From the cell containing the given text, extract its center point as (x, y) coordinate. 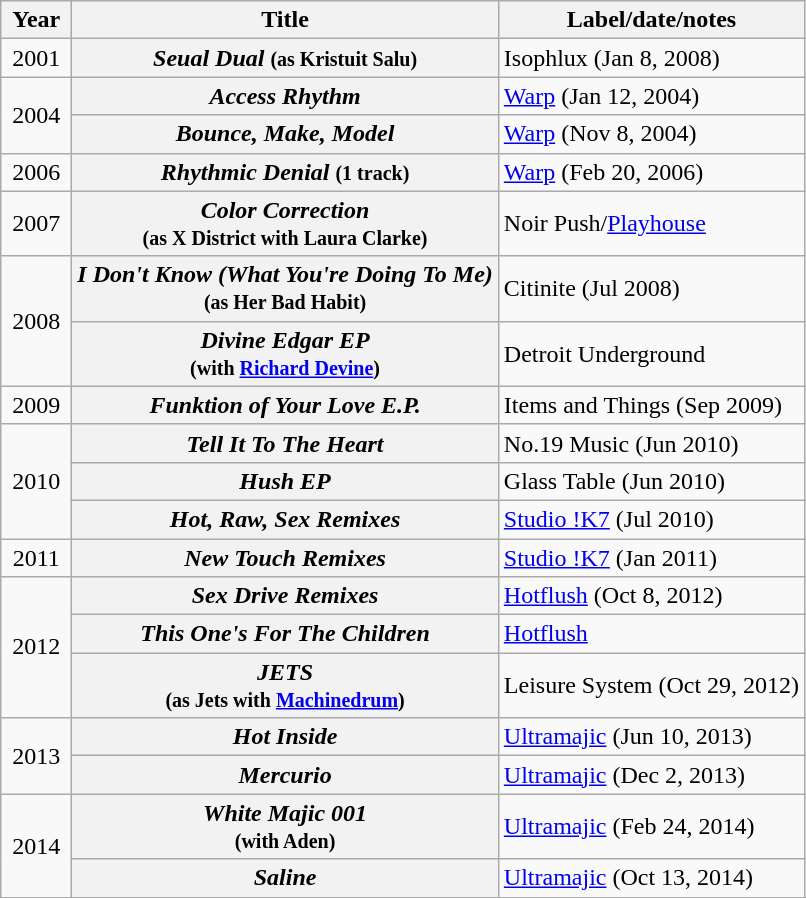
Saline (285, 878)
Hot Inside (285, 737)
2007 (36, 224)
Mercurio (285, 775)
Seual Dual (as Kristuit Salu) (285, 58)
2001 (36, 58)
2012 (36, 648)
Funktion of Your Love E.P. (285, 405)
New Touch Remixes (285, 557)
Divine Edgar EP(with Richard Devine) (285, 354)
Ultramajic (Feb 24, 2014) (651, 826)
Warp (Jan 12, 2004) (651, 96)
2004 (36, 115)
Rhythmic Denial (1 track) (285, 172)
Citinite (Jul 2008) (651, 288)
Title (285, 20)
Label/date/notes (651, 20)
Items and Things (Sep 2009) (651, 405)
Hot, Raw, Sex Remixes (285, 519)
Tell It To The Heart (285, 443)
Isophlux (Jan 8, 2008) (651, 58)
Hush EP (285, 481)
Hotflush (651, 634)
Detroit Underground (651, 354)
2011 (36, 557)
Noir Push/Playhouse (651, 224)
Warp (Feb 20, 2006) (651, 172)
Studio !K7 (Jul 2010) (651, 519)
Ultramajic (Oct 13, 2014) (651, 878)
2006 (36, 172)
Sex Drive Remixes (285, 596)
Ultramajic (Jun 10, 2013) (651, 737)
2008 (36, 321)
2013 (36, 756)
Bounce, Make, Model (285, 134)
Access Rhythm (285, 96)
Studio !K7 (Jan 2011) (651, 557)
Hotflush (Oct 8, 2012) (651, 596)
Ultramajic (Dec 2, 2013) (651, 775)
Glass Table (Jun 2010) (651, 481)
Leisure System (Oct 29, 2012) (651, 686)
Year (36, 20)
Warp (Nov 8, 2004) (651, 134)
JETS(as Jets with Machinedrum) (285, 686)
2009 (36, 405)
This One's For The Children (285, 634)
Color Correction(as X District with Laura Clarke) (285, 224)
White Majic 001 (with Aden) (285, 826)
2014 (36, 846)
No.19 Music (Jun 2010) (651, 443)
I Don't Know (What You're Doing To Me)(as Her Bad Habit) (285, 288)
2010 (36, 481)
